Extract the [x, y] coordinate from the center of the cell holding the provided text.  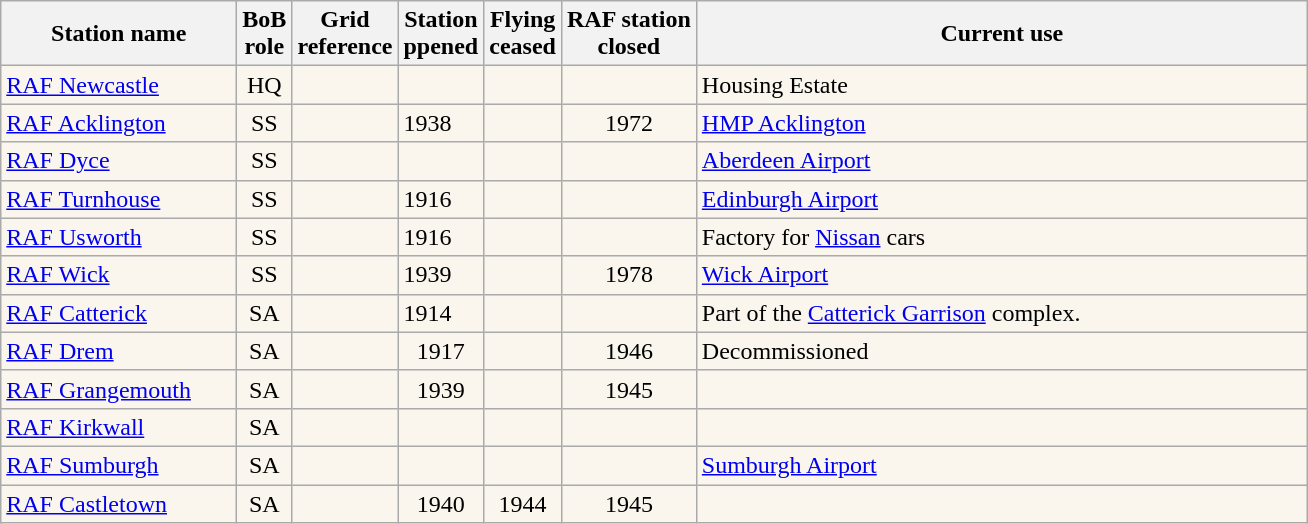
Edinburgh Airport [1002, 199]
RAF Usworth [119, 237]
Housing Estate [1002, 85]
RAF Castletown [119, 503]
Gridreference [345, 34]
Flyingceased [523, 34]
1914 [441, 313]
RAF Wick [119, 275]
RAF Newcastle [119, 85]
RAF Grangemouth [119, 389]
1978 [628, 275]
1944 [523, 503]
RAF Drem [119, 351]
RAF stationclosed [628, 34]
RAF Turnhouse [119, 199]
Station name [119, 34]
Current use [1002, 34]
Aberdeen Airport [1002, 161]
Wick Airport [1002, 275]
RAF Dyce [119, 161]
1938 [441, 123]
Stationppened [441, 34]
RAF Kirkwall [119, 427]
1946 [628, 351]
Sumburgh Airport [1002, 465]
BoBrole [264, 34]
1917 [441, 351]
Factory for Nissan cars [1002, 237]
1940 [441, 503]
Decommissioned [1002, 351]
Part of the Catterick Garrison complex. [1002, 313]
RAF Catterick [119, 313]
1972 [628, 123]
HQ [264, 85]
RAF Acklington [119, 123]
RAF Sumburgh [119, 465]
HMP Acklington [1002, 123]
